Find where the given text appears and provide that cell's center as [x, y] coordinate. 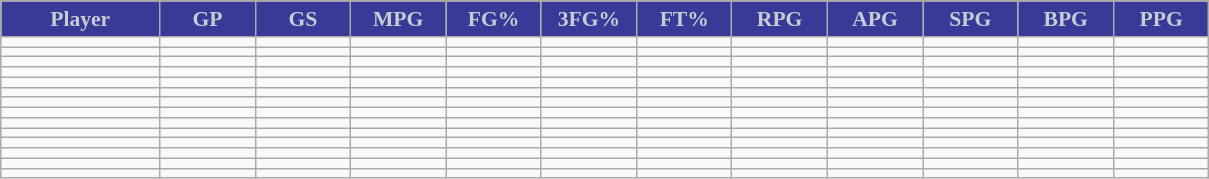
FT% [684, 19]
GP [208, 19]
GS [302, 19]
SPG [970, 19]
RPG [780, 19]
MPG [398, 19]
Player [80, 19]
BPG [1066, 19]
3FG% [588, 19]
APG [874, 19]
PPG [1161, 19]
FG% [494, 19]
